Search for the cell housing the specified text and yield its (x, y) center coordinate. 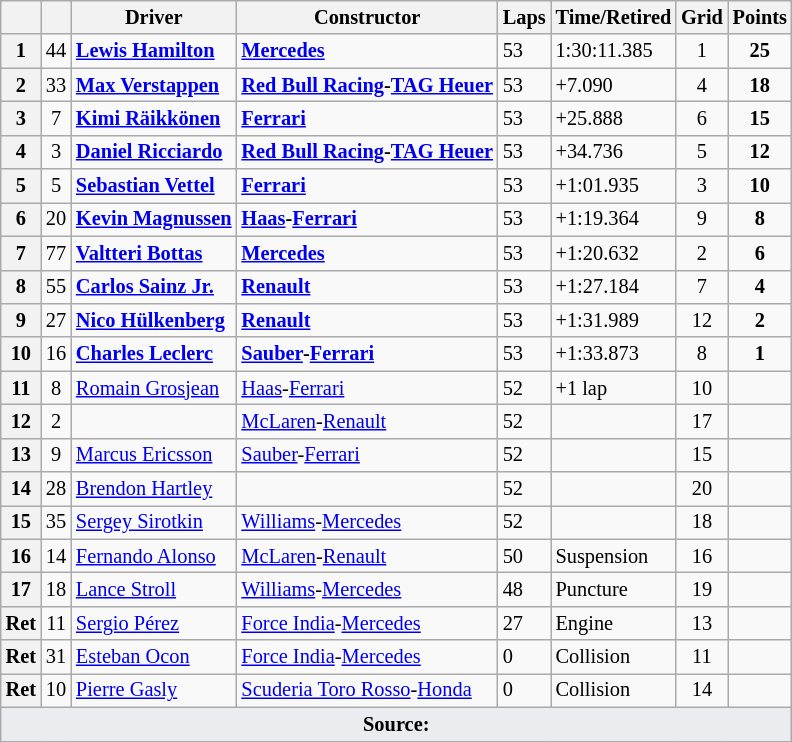
44 (56, 51)
25 (760, 51)
+1:31.989 (614, 320)
+1 lap (614, 388)
Valtteri Bottas (154, 253)
Points (760, 17)
Fernando Alonso (154, 556)
Engine (614, 623)
77 (56, 253)
Suspension (614, 556)
Sergey Sirotkin (154, 522)
48 (524, 589)
Laps (524, 17)
Puncture (614, 589)
+1:20.632 (614, 253)
Sebastian Vettel (154, 186)
Romain Grosjean (154, 388)
28 (56, 489)
Kimi Räikkönen (154, 118)
+1:01.935 (614, 186)
Charles Leclerc (154, 354)
Nico Hülkenberg (154, 320)
Carlos Sainz Jr. (154, 287)
50 (524, 556)
Time/Retired (614, 17)
Daniel Ricciardo (154, 152)
35 (56, 522)
+25.888 (614, 118)
55 (56, 287)
1:30:11.385 (614, 51)
Kevin Magnussen (154, 219)
+1:19.364 (614, 219)
Lance Stroll (154, 589)
Driver (154, 17)
Constructor (366, 17)
+1:27.184 (614, 287)
Lewis Hamilton (154, 51)
+7.090 (614, 85)
Pierre Gasly (154, 690)
+1:33.873 (614, 354)
33 (56, 85)
Brendon Hartley (154, 489)
31 (56, 657)
+34.736 (614, 152)
Source: (396, 724)
19 (702, 589)
Marcus Ericsson (154, 455)
Scuderia Toro Rosso-Honda (366, 690)
Max Verstappen (154, 85)
Esteban Ocon (154, 657)
Sergio Pérez (154, 623)
Grid (702, 17)
